Determine the (X, Y) coordinate at the center of the cell enclosing the given text.  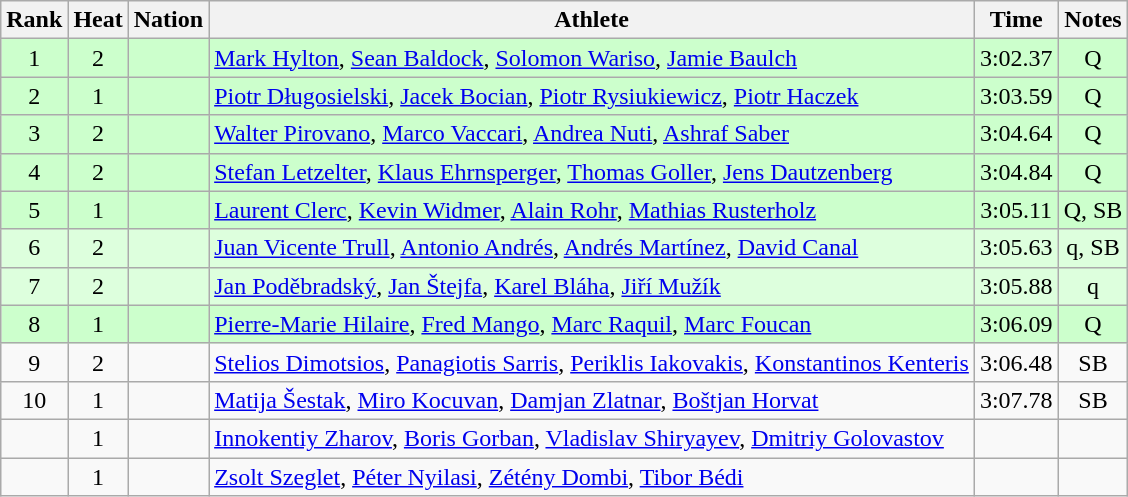
6 (34, 248)
Heat (98, 20)
3:06.09 (1016, 324)
3:05.11 (1016, 210)
Nation (168, 20)
Juan Vicente Trull, Antonio Andrés, Andrés Martínez, David Canal (592, 248)
4 (34, 172)
Pierre-Marie Hilaire, Fred Mango, Marc Raquil, Marc Foucan (592, 324)
q, SB (1093, 248)
3:05.63 (1016, 248)
Athlete (592, 20)
3:06.48 (1016, 362)
3:07.78 (1016, 400)
3:03.59 (1016, 96)
9 (34, 362)
8 (34, 324)
Walter Pirovano, Marco Vaccari, Andrea Nuti, Ashraf Saber (592, 134)
Mark Hylton, Sean Baldock, Solomon Wariso, Jamie Baulch (592, 58)
Jan Poděbradský, Jan Štejfa, Karel Bláha, Jiří Mužík (592, 286)
7 (34, 286)
Matija Šestak, Miro Kocuvan, Damjan Zlatnar, Boštjan Horvat (592, 400)
Laurent Clerc, Kevin Widmer, Alain Rohr, Mathias Rusterholz (592, 210)
q (1093, 286)
Notes (1093, 20)
Q, SB (1093, 210)
Piotr Długosielski, Jacek Bocian, Piotr Rysiukiewicz, Piotr Haczek (592, 96)
Stefan Letzelter, Klaus Ehrnsperger, Thomas Goller, Jens Dautzenberg (592, 172)
Time (1016, 20)
3:04.84 (1016, 172)
Innokentiy Zharov, Boris Gorban, Vladislav Shiryayev, Dmitriy Golovastov (592, 438)
5 (34, 210)
3:02.37 (1016, 58)
Stelios Dimotsios, Panagiotis Sarris, Periklis Iakovakis, Konstantinos Kenteris (592, 362)
3 (34, 134)
3:04.64 (1016, 134)
Zsolt Szeglet, Péter Nyilasi, Zétény Dombi, Tibor Bédi (592, 477)
Rank (34, 20)
3:05.88 (1016, 286)
10 (34, 400)
